Output the (X, Y) coordinate of the center of the cell containing the given text.  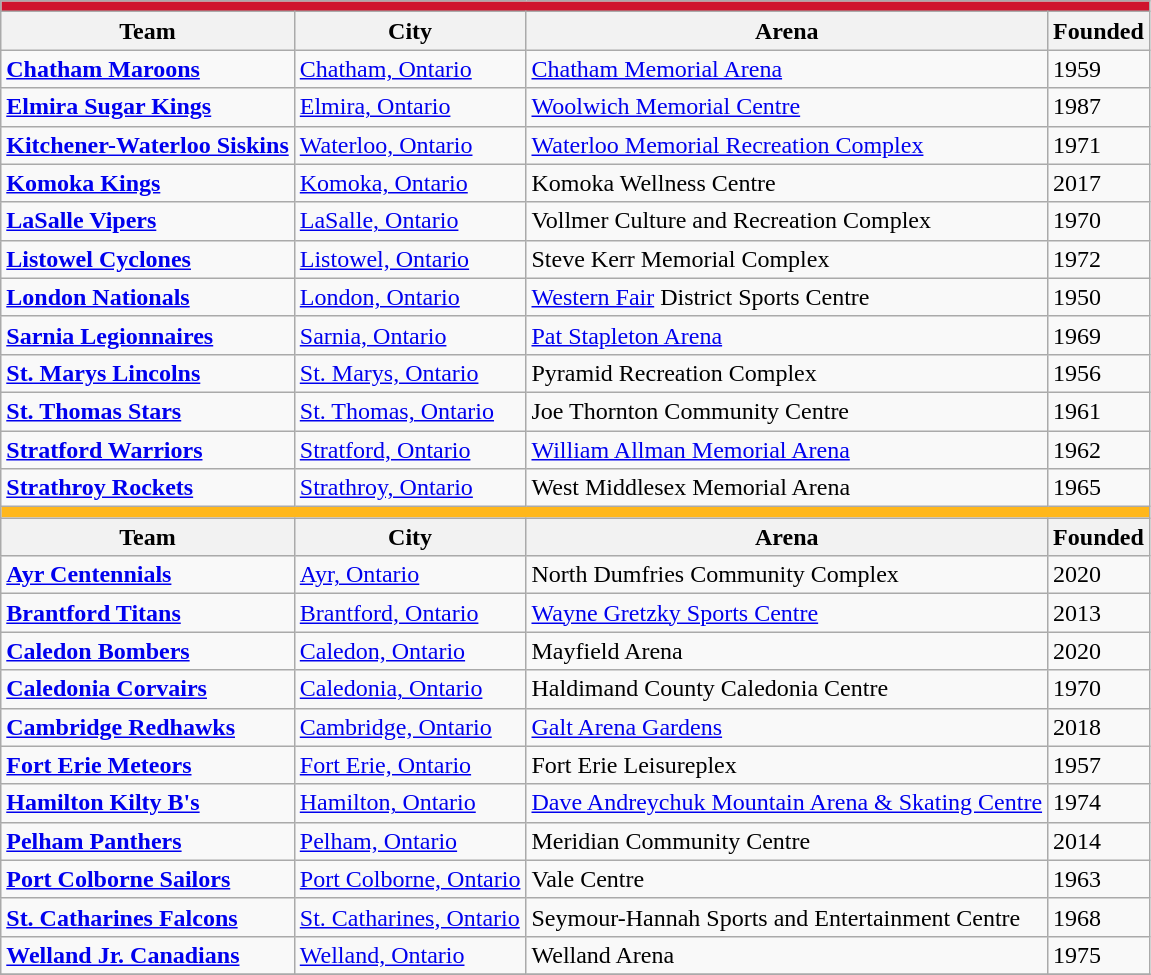
2018 (1099, 727)
Brantford, Ontario (410, 613)
William Allman Memorial Arena (787, 449)
Port Colborne, Ontario (410, 879)
1961 (1099, 411)
Mayfield Arena (787, 651)
Listowel, Ontario (410, 259)
Caledonia, Ontario (410, 689)
Chatham Maroons (148, 69)
1987 (1099, 107)
1959 (1099, 69)
London, Ontario (410, 297)
St. Catharines Falcons (148, 917)
St. Thomas, Ontario (410, 411)
1969 (1099, 335)
St. Marys, Ontario (410, 373)
Vollmer Culture and Recreation Complex (787, 221)
1971 (1099, 145)
Chatham Memorial Arena (787, 69)
Welland Arena (787, 955)
Fort Erie Leisureplex (787, 765)
Komoka Wellness Centre (787, 183)
Strathroy, Ontario (410, 488)
Caledon, Ontario (410, 651)
LaSalle Vipers (148, 221)
1968 (1099, 917)
2014 (1099, 841)
Steve Kerr Memorial Complex (787, 259)
Pyramid Recreation Complex (787, 373)
Listowel Cyclones (148, 259)
Sarnia, Ontario (410, 335)
Western Fair District Sports Centre (787, 297)
1957 (1099, 765)
1965 (1099, 488)
1972 (1099, 259)
1975 (1099, 955)
Waterloo Memorial Recreation Complex (787, 145)
Cambridge Redhawks (148, 727)
St. Thomas Stars (148, 411)
1962 (1099, 449)
1950 (1099, 297)
Sarnia Legionnaires (148, 335)
1974 (1099, 803)
Fort Erie, Ontario (410, 765)
Caledonia Corvairs (148, 689)
North Dumfries Community Complex (787, 575)
Port Colborne Sailors (148, 879)
St. Catharines, Ontario (410, 917)
Vale Centre (787, 879)
St. Marys Lincolns (148, 373)
Pat Stapleton Arena (787, 335)
Komoka, Ontario (410, 183)
2013 (1099, 613)
1963 (1099, 879)
Joe Thornton Community Centre (787, 411)
Strathroy Rockets (148, 488)
Woolwich Memorial Centre (787, 107)
Elmira Sugar Kings (148, 107)
Haldimand County Caledonia Centre (787, 689)
Meridian Community Centre (787, 841)
Kitchener-Waterloo Siskins (148, 145)
Welland, Ontario (410, 955)
Stratford, Ontario (410, 449)
Pelham, Ontario (410, 841)
Dave Andreychuk Mountain Arena & Skating Centre (787, 803)
Fort Erie Meteors (148, 765)
Caledon Bombers (148, 651)
Chatham, Ontario (410, 69)
Welland Jr. Canadians (148, 955)
Elmira, Ontario (410, 107)
Ayr, Ontario (410, 575)
Ayr Centennials (148, 575)
Hamilton, Ontario (410, 803)
Wayne Gretzky Sports Centre (787, 613)
West Middlesex Memorial Arena (787, 488)
Hamilton Kilty B's (148, 803)
Seymour-Hannah Sports and Entertainment Centre (787, 917)
Cambridge, Ontario (410, 727)
Stratford Warriors (148, 449)
Komoka Kings (148, 183)
1956 (1099, 373)
Galt Arena Gardens (787, 727)
LaSalle, Ontario (410, 221)
2017 (1099, 183)
Waterloo, Ontario (410, 145)
London Nationals (148, 297)
Pelham Panthers (148, 841)
Brantford Titans (148, 613)
